Output the [X, Y] coordinate of the center of the cell containing the given text.  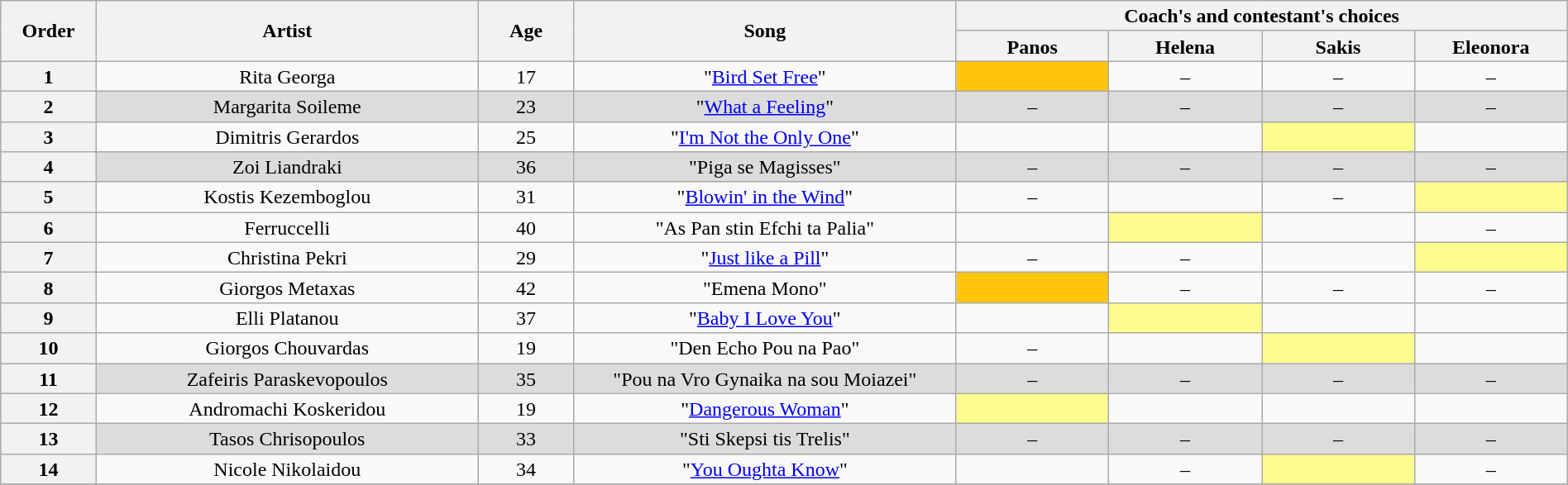
Dimitris Gerardos [287, 137]
37 [526, 317]
Christina Pekri [287, 258]
Elli Platanou [287, 317]
Zoi Liandraki [287, 167]
"Blowin' in the Wind" [765, 197]
Zafeiris Paraskevopoulos [287, 378]
"As Pan stin Efchi ta Palia" [765, 228]
Margarita Soileme [287, 106]
35 [526, 378]
Order [49, 31]
2 [49, 106]
"Baby I Love You" [765, 317]
8 [49, 288]
"What a Feeling" [765, 106]
12 [49, 408]
Andromachi Koskeridou [287, 408]
4 [49, 167]
Giorgos Metaxas [287, 288]
7 [49, 258]
3 [49, 137]
Coach's and contestant's choices [1262, 17]
Eleonora [1490, 46]
14 [49, 469]
"Just like a Pill" [765, 258]
25 [526, 137]
Rita Georga [287, 76]
Giorgos Chouvardas [287, 349]
"Bird Set Free" [765, 76]
5 [49, 197]
Artist [287, 31]
9 [49, 317]
11 [49, 378]
"You Oughta Know" [765, 469]
Song [765, 31]
6 [49, 228]
"Pou na Vro Gynaika na sou Moiazei" [765, 378]
Panos [1032, 46]
36 [526, 167]
"Den Echo Pou na Pao" [765, 349]
Kostis Kezemboglou [287, 197]
17 [526, 76]
42 [526, 288]
Ferruccelli [287, 228]
33 [526, 440]
34 [526, 469]
Tasos Chrisopoulos [287, 440]
"Piga se Magisses" [765, 167]
Helena [1186, 46]
Age [526, 31]
1 [49, 76]
"I'm Not the Only One" [765, 137]
29 [526, 258]
10 [49, 349]
Sakis [1338, 46]
31 [526, 197]
13 [49, 440]
"Emena Mono" [765, 288]
"Sti Skepsi tis Trelis" [765, 440]
40 [526, 228]
Nicole Nikolaidou [287, 469]
"Dangerous Woman" [765, 408]
23 [526, 106]
